Locate the cell with the specified text and output its [X, Y] center coordinate. 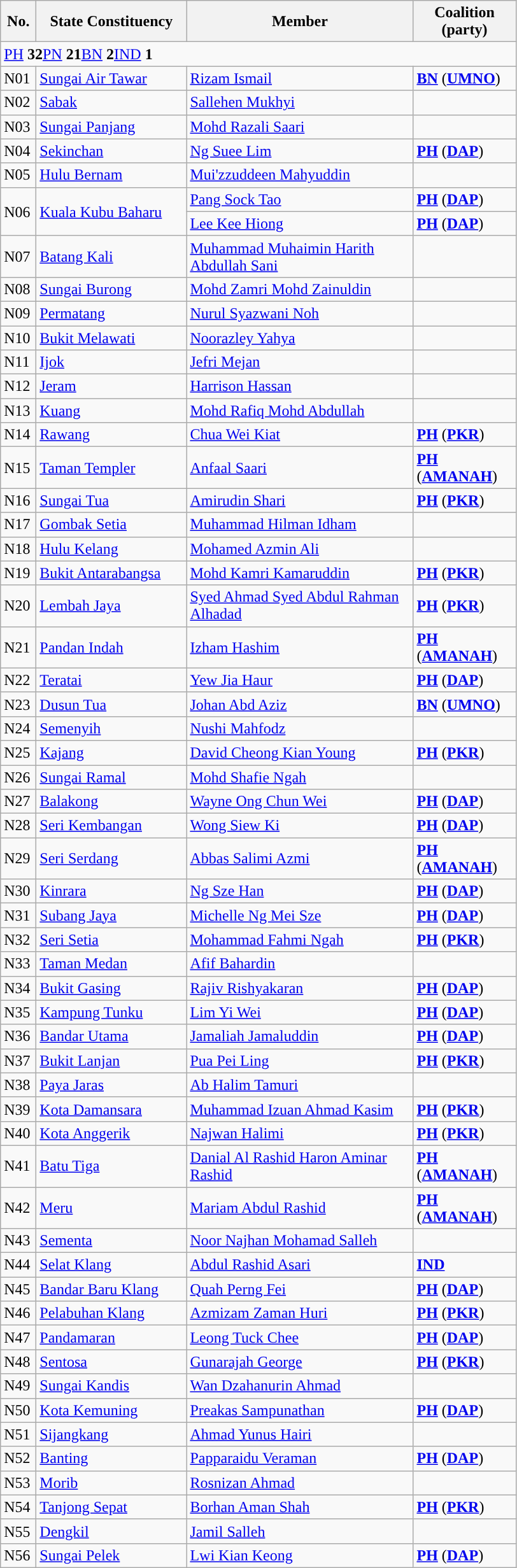
N33 [18, 964]
Mohd Razali Saari [300, 127]
N23 [18, 704]
N40 [18, 1133]
N54 [18, 1507]
N06 [18, 211]
Lembah Jaya [111, 606]
Jeram [111, 386]
Kota Damansara [111, 1109]
Member [300, 22]
Afif Bahardin [300, 964]
Mui'zzuddeen Mahyuddin [300, 175]
N04 [18, 151]
Sabak [111, 102]
Mohamed Azmin Ali [300, 549]
N15 [18, 467]
Mohd Zamri Mohd Zainuldin [300, 289]
Nurul Syazwani Noh [300, 313]
Kuang [111, 411]
Sallehen Mukhyi [300, 102]
Mariam Abdul Rashid [300, 1207]
Najwan Halimi [300, 1133]
N36 [18, 1036]
N29 [18, 858]
Nushi Mahfodz [300, 728]
N55 [18, 1531]
Bukit Lanjan [111, 1061]
Mohammad Fahmi Ngah [300, 940]
N27 [18, 802]
Hulu Bernam [111, 175]
Yew Jia Haur [300, 680]
Paya Jaras [111, 1085]
Seri Kembangan [111, 826]
N02 [18, 102]
Sungai Burong [111, 289]
N35 [18, 1012]
Bukit Gasing [111, 988]
Wong Siew Ki [300, 826]
Azmizam Zaman Huri [300, 1313]
State Constituency [111, 22]
David Cheong Kian Young [300, 752]
Meru [111, 1207]
Chua Wei Kiat [300, 435]
Sungai Tua [111, 500]
Hulu Kelang [111, 549]
N42 [18, 1207]
N30 [18, 891]
N13 [18, 411]
Michelle Ng Mei Sze [300, 915]
Pandan Indah [111, 647]
Dusun Tua [111, 704]
N05 [18, 175]
N41 [18, 1166]
Taman Medan [111, 964]
IND [465, 1265]
N12 [18, 386]
Lwi Kian Keong [300, 1555]
Wan Dzahanurin Ahmad [300, 1386]
Sementa [111, 1241]
Tanjong Sepat [111, 1507]
N32 [18, 940]
N25 [18, 752]
Batang Kali [111, 256]
N20 [18, 606]
Bukit Melawati [111, 338]
Muhammad Muhaimin Harith Abdullah Sani [300, 256]
Banting [111, 1459]
Abdul Rashid Asari [300, 1265]
Leong Tuck Chee [300, 1338]
Danial Al Rashid Haron Aminar Rashid [300, 1166]
Ijok [111, 362]
Gombak Setia [111, 525]
N46 [18, 1313]
N01 [18, 78]
PH 32PN 21BN 2IND 1 [258, 54]
Johan Abd Aziz [300, 704]
Borhan Aman Shah [300, 1507]
N37 [18, 1061]
Morib [111, 1483]
N49 [18, 1386]
Pandamaran [111, 1338]
N11 [18, 362]
Rosnizan Ahmad [300, 1483]
Rizam Ismail [300, 78]
N10 [18, 338]
Kinrara [111, 891]
Muhammad Izuan Ahmad Kasim [300, 1109]
Jamil Salleh [300, 1531]
Sungai Kandis [111, 1386]
N43 [18, 1241]
N09 [18, 313]
Harrison Hassan [300, 386]
N22 [18, 680]
Dengkil [111, 1531]
Ng Suee Lim [300, 151]
Subang Jaya [111, 915]
Amirudin Shari [300, 500]
Pelabuhan Klang [111, 1313]
N52 [18, 1459]
Quah Perng Fei [300, 1289]
No. [18, 22]
Sekinchan [111, 151]
N28 [18, 826]
Muhammad Hilman Idham [300, 525]
N31 [18, 915]
Ab Halim Tamuri [300, 1085]
Taman Templer [111, 467]
Kota Kemuning [111, 1410]
N45 [18, 1289]
N19 [18, 573]
Semenyih [111, 728]
Seri Setia [111, 940]
N21 [18, 647]
Sungai Air Tawar [111, 78]
Batu Tiga [111, 1166]
N56 [18, 1555]
Coalition (party) [465, 22]
N17 [18, 525]
Bandar Baru Klang [111, 1289]
Abbas Salimi Azmi [300, 858]
Wayne Ong Chun Wei [300, 802]
N48 [18, 1362]
Mohd Kamri Kamaruddin [300, 573]
Permatang [111, 313]
Sijangkang [111, 1434]
Jefri Mejan [300, 362]
Izham Hashim [300, 647]
Balakong [111, 802]
N34 [18, 988]
Jamaliah Jamaluddin [300, 1036]
Gunarajah George [300, 1362]
N07 [18, 256]
Lim Yi Wei [300, 1012]
Syed Ahmad Syed Abdul Rahman Alhadad [300, 606]
Kajang [111, 752]
Kampung Tunku [111, 1012]
Papparaidu Veraman [300, 1459]
N39 [18, 1109]
Sungai Ramal [111, 777]
N24 [18, 728]
Mohd Rafiq Mohd Abdullah [300, 411]
Sungai Pelek [111, 1555]
N38 [18, 1085]
Ahmad Yunus Hairi [300, 1434]
Selat Klang [111, 1265]
N08 [18, 289]
Lee Kee Hiong [300, 223]
N26 [18, 777]
N53 [18, 1483]
Bukit Antarabangsa [111, 573]
Rawang [111, 435]
Anfaal Saari [300, 467]
N14 [18, 435]
Ng Sze Han [300, 891]
N16 [18, 500]
Sentosa [111, 1362]
Bandar Utama [111, 1036]
Kuala Kubu Baharu [111, 211]
Rajiv Rishyakaran [300, 988]
N47 [18, 1338]
Sungai Panjang [111, 127]
Seri Serdang [111, 858]
Pang Sock Tao [300, 199]
Noor Najhan Mohamad Salleh [300, 1241]
Mohd Shafie Ngah [300, 777]
Pua Pei Ling [300, 1061]
N44 [18, 1265]
Noorazley Yahya [300, 338]
N50 [18, 1410]
N03 [18, 127]
Teratai [111, 680]
Preakas Sampunathan [300, 1410]
Kota Anggerik [111, 1133]
N18 [18, 549]
N51 [18, 1434]
